Search for the cell housing the specified text and yield its (X, Y) center coordinate. 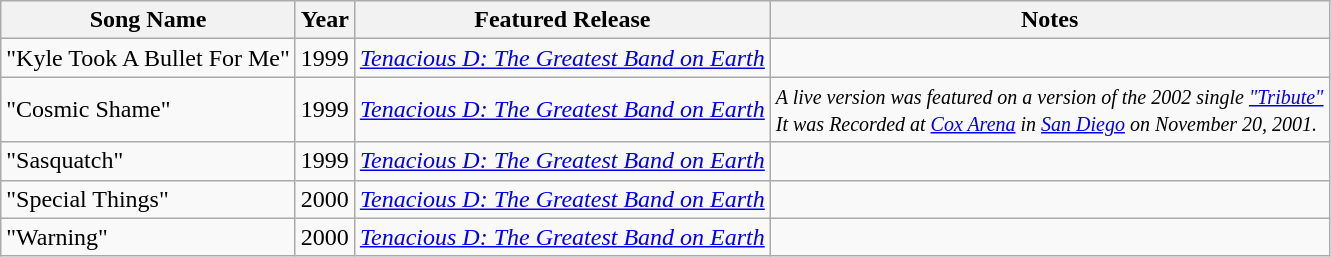
"Special Things" (148, 199)
Featured Release (562, 20)
"Warning" (148, 237)
Notes (1050, 20)
"Cosmic Shame" (148, 110)
Year (324, 20)
"Kyle Took A Bullet For Me" (148, 58)
Song Name (148, 20)
A live version was featured on a version of the 2002 single "Tribute"It was Recorded at Cox Arena in San Diego on November 20, 2001. (1050, 110)
"Sasquatch" (148, 161)
